Determine the (x, y) coordinate at the center of the cell enclosing the given text.  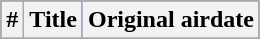
Original airdate (170, 20)
Title (54, 20)
# (12, 20)
